Extract the [x, y] coordinate from the center of the cell holding the provided text.  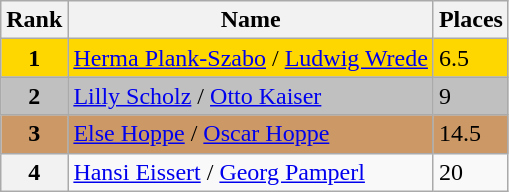
9 [470, 96]
Places [470, 20]
2 [34, 96]
Else Hoppe / Oscar Hoppe [251, 134]
3 [34, 134]
Lilly Scholz / Otto Kaiser [251, 96]
6.5 [470, 58]
1 [34, 58]
Hansi Eissert / Georg Pamperl [251, 172]
4 [34, 172]
Herma Plank-Szabo / Ludwig Wrede [251, 58]
Name [251, 20]
14.5 [470, 134]
Rank [34, 20]
20 [470, 172]
